Detect which cell encompasses the target text, then output its [X, Y] center coordinate. 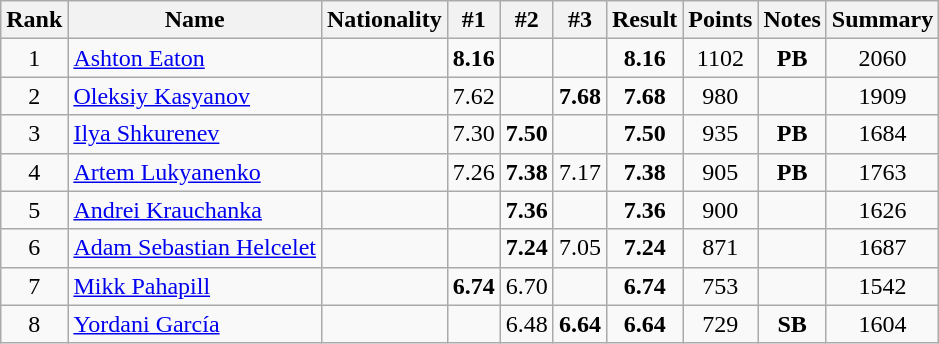
7.30 [474, 134]
Notes [792, 20]
Artem Lukyanenko [195, 172]
7.05 [580, 248]
753 [720, 286]
Mikk Pahapill [195, 286]
Summary [882, 20]
7.17 [580, 172]
7 [34, 286]
6 [34, 248]
935 [720, 134]
SB [792, 324]
980 [720, 96]
6.70 [526, 286]
Result [644, 20]
Ilya Shkurenev [195, 134]
Points [720, 20]
Rank [34, 20]
Ashton Eaton [195, 58]
871 [720, 248]
#2 [526, 20]
8 [34, 324]
1 [34, 58]
729 [720, 324]
1604 [882, 324]
7.62 [474, 96]
2060 [882, 58]
#1 [474, 20]
1626 [882, 210]
905 [720, 172]
1684 [882, 134]
4 [34, 172]
Oleksiy Kasyanov [195, 96]
900 [720, 210]
7.26 [474, 172]
2 [34, 96]
Name [195, 20]
1687 [882, 248]
Nationality [384, 20]
#3 [580, 20]
1763 [882, 172]
1102 [720, 58]
Andrei Krauchanka [195, 210]
1542 [882, 286]
3 [34, 134]
Adam Sebastian Helcelet [195, 248]
5 [34, 210]
Yordani García [195, 324]
1909 [882, 96]
6.48 [526, 324]
